Return the [X, Y] coordinate for the center point of the cell that contains the specified text.  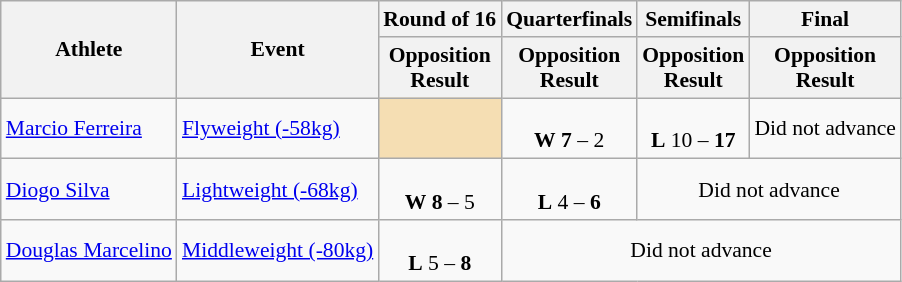
Flyweight (-58kg) [278, 128]
Lightweight (-68kg) [278, 190]
Semifinals [693, 19]
Middleweight (-80kg) [278, 250]
Event [278, 50]
Diogo Silva [89, 190]
Marcio Ferreira [89, 128]
W 7 – 2 [569, 128]
W 8 – 5 [440, 190]
L 5 – 8 [440, 250]
Quarterfinals [569, 19]
Round of 16 [440, 19]
L 10 – 17 [693, 128]
Final [825, 19]
Douglas Marcelino [89, 250]
Athlete [89, 50]
L 4 – 6 [569, 190]
